Capture the cell that displays the provided text and extract its [x, y] central coordinate. 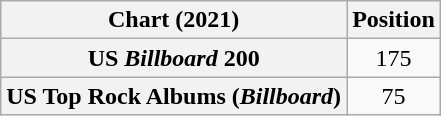
US Top Rock Albums (Billboard) [174, 96]
US Billboard 200 [174, 58]
Chart (2021) [174, 20]
Position [394, 20]
175 [394, 58]
75 [394, 96]
